Search for the cell housing the specified text and yield its (x, y) center coordinate. 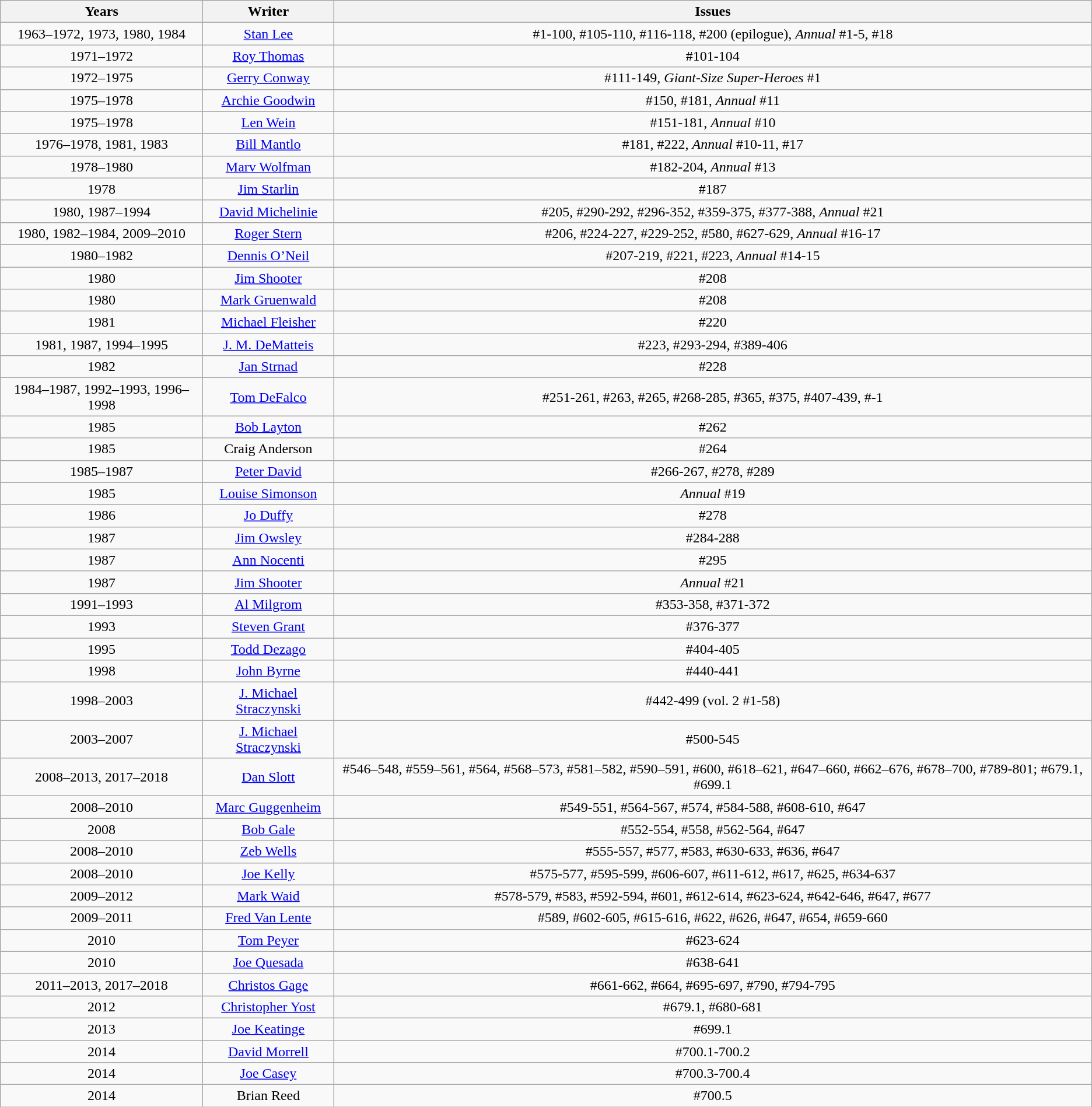
1981, 1987, 1994–1995 (101, 345)
#262 (713, 427)
Mark Gruenwald (268, 300)
#700.1-700.2 (713, 1052)
#623-624 (713, 940)
Jan Strnad (268, 367)
Zeb Wells (268, 852)
#376-377 (713, 626)
1978–1980 (101, 167)
#555-557, #577, #583, #630-633, #636, #647 (713, 852)
Peter David (268, 471)
Joe Keatinge (268, 1029)
#151-181, Annual #10 (713, 122)
Dennis O’Neil (268, 255)
#589, #602-605, #615-616, #622, #626, #647, #654, #659-660 (713, 918)
#700.3-700.4 (713, 1074)
Bob Gale (268, 829)
2009–2011 (101, 918)
Bill Mantlo (268, 145)
2012 (101, 1007)
1981 (101, 323)
Joe Kelly (268, 874)
2011–2013, 2017–2018 (101, 985)
Marv Wolfman (268, 167)
Len Wein (268, 122)
2008 (101, 829)
#187 (713, 189)
Michael Fleisher (268, 323)
Al Milgrom (268, 604)
#150, #181, Annual #11 (713, 100)
Ann Nocenti (268, 560)
Marc Guggenheim (268, 807)
J. M. DeMatteis (268, 345)
#223, #293-294, #389-406 (713, 345)
1993 (101, 626)
1995 (101, 649)
#700.5 (713, 1096)
Craig Anderson (268, 449)
Fred Van Lente (268, 918)
#251-261, #263, #265, #268-285, #365, #375, #407-439, #-1 (713, 397)
Tom DeFalco (268, 397)
Annual #19 (713, 493)
1963–1972, 1973, 1980, 1984 (101, 34)
#205, #290-292, #296-352, #359-375, #377-388, Annual #21 (713, 211)
Steven Grant (268, 626)
#1-100, #105-110, #116-118, #200 (epilogue), Annual #1-5, #18 (713, 34)
Bob Layton (268, 427)
#111-149, Giant-Size Super-Heroes #1 (713, 78)
1998–2003 (101, 701)
1972–1975 (101, 78)
1980, 1987–1994 (101, 211)
1984–1987, 1992–1993, 1996–1998 (101, 397)
1991–1993 (101, 604)
Tom Peyer (268, 940)
Years (101, 12)
2009–2012 (101, 896)
2013 (101, 1029)
#661-662, #664, #695-697, #790, #794-795 (713, 985)
Annual #21 (713, 582)
Issues (713, 12)
2008–2013, 2017–2018 (101, 777)
#295 (713, 560)
Louise Simonson (268, 493)
Roy Thomas (268, 56)
2003–2007 (101, 740)
Christopher Yost (268, 1007)
1980, 1982–1984, 2009–2010 (101, 233)
Joe Casey (268, 1074)
#182-204, Annual #13 (713, 167)
Joe Quesada (268, 962)
#699.1 (713, 1029)
#546–548, #559–561, #564, #568–573, #581–582, #590–591, #600, #618–621, #647–660, #662–676, #678–700, #789-801; #679.1, #699.1 (713, 777)
#404-405 (713, 649)
Brian Reed (268, 1096)
#181, #222, Annual #10-11, #17 (713, 145)
Christos Gage (268, 985)
1971–1972 (101, 56)
#552-554, #558, #562-564, #647 (713, 829)
Archie Goodwin (268, 100)
#500-545 (713, 740)
Dan Slott (268, 777)
#575-577, #595-599, #606-607, #611-612, #617, #625, #634-637 (713, 874)
Jo Duffy (268, 516)
1980–1982 (101, 255)
#638-641 (713, 962)
#549-551, #564-567, #574, #584-588, #608-610, #647 (713, 807)
#679.1, #680-681 (713, 1007)
Roger Stern (268, 233)
Gerry Conway (268, 78)
Jim Owsley (268, 538)
1978 (101, 189)
#578-579, #583, #592-594, #601, #612-614, #623-624, #642-646, #647, #677 (713, 896)
David Morrell (268, 1052)
#101-104 (713, 56)
#278 (713, 516)
1998 (101, 671)
#266-267, #278, #289 (713, 471)
Writer (268, 12)
#206, #224-227, #229-252, #580, #627-629, Annual #16-17 (713, 233)
1982 (101, 367)
1985–1987 (101, 471)
Stan Lee (268, 34)
1986 (101, 516)
John Byrne (268, 671)
#440-441 (713, 671)
Mark Waid (268, 896)
#264 (713, 449)
David Michelinie (268, 211)
#220 (713, 323)
Jim Starlin (268, 189)
#228 (713, 367)
#207-219, #221, #223, Annual #14-15 (713, 255)
#442-499 (vol. 2 #1-58) (713, 701)
#353-358, #371-372 (713, 604)
1976–1978, 1981, 1983 (101, 145)
Todd Dezago (268, 649)
#284-288 (713, 538)
